Capture the cell that displays the provided text and extract its (x, y) central coordinate. 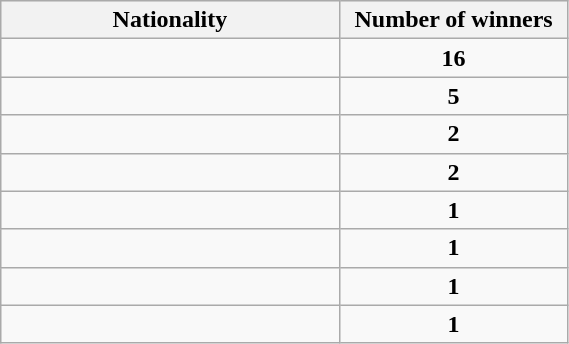
Nationality (170, 20)
16 (454, 58)
5 (454, 96)
Number of winners (454, 20)
